Detect which cell encompasses the target text, then output its (X, Y) center coordinate. 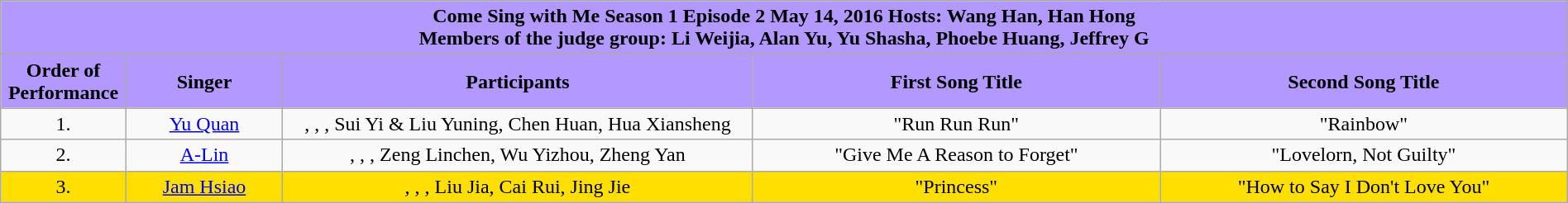
2. (64, 155)
Order of Performance (64, 81)
, , , Zeng Linchen, Wu Yizhou, Zheng Yan (518, 155)
1. (64, 124)
"Give Me A Reason to Forget" (956, 155)
A-Lin (203, 155)
Jam Hsiao (203, 186)
Yu Quan (203, 124)
, , , Liu Jia, Cai Rui, Jing Jie (518, 186)
3. (64, 186)
Participants (518, 81)
Second Song Title (1365, 81)
, , , Sui Yi & Liu Yuning, Chen Huan, Hua Xiansheng (518, 124)
"Run Run Run" (956, 124)
"Lovelorn, Not Guilty" (1365, 155)
"How to Say I Don't Love You" (1365, 186)
"Rainbow" (1365, 124)
"Princess" (956, 186)
Singer (203, 81)
First Song Title (956, 81)
